Find where the given text appears and provide that cell's center as (X, Y) coordinate. 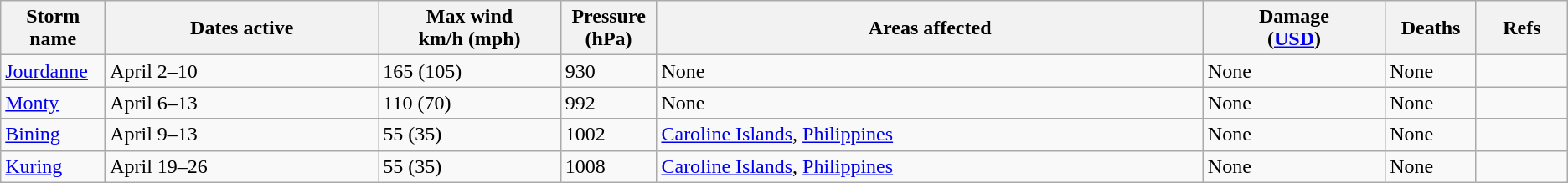
Monty (54, 103)
1002 (608, 135)
Jourdanne (54, 71)
Damage(USD) (1293, 28)
April 6–13 (242, 103)
Dates active (242, 28)
1008 (608, 166)
Areas affected (930, 28)
110 (70) (469, 103)
Max windkm/h (mph) (469, 28)
Pressure(hPa) (608, 28)
April 9–13 (242, 135)
Bining (54, 135)
Storm name (54, 28)
Kuring (54, 166)
165 (105) (469, 71)
992 (608, 103)
Deaths (1431, 28)
April 2–10 (242, 71)
930 (608, 71)
April 19–26 (242, 166)
Refs (1521, 28)
